Scan for the cell matching the given text and deliver its [x, y] coordinate at center. 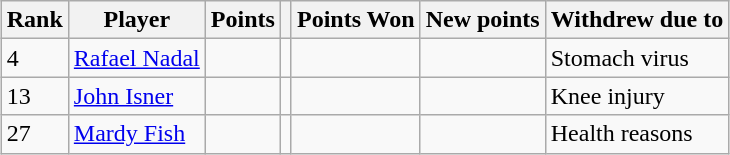
4 [34, 58]
Points [242, 20]
Mardy Fish [136, 134]
Player [136, 20]
Stomach virus [637, 58]
27 [34, 134]
Rank [34, 20]
Health reasons [637, 134]
Knee injury [637, 96]
Points Won [356, 20]
Rafael Nadal [136, 58]
John Isner [136, 96]
13 [34, 96]
New points [482, 20]
Withdrew due to [637, 20]
